Search for the cell housing the specified text and yield its (x, y) center coordinate. 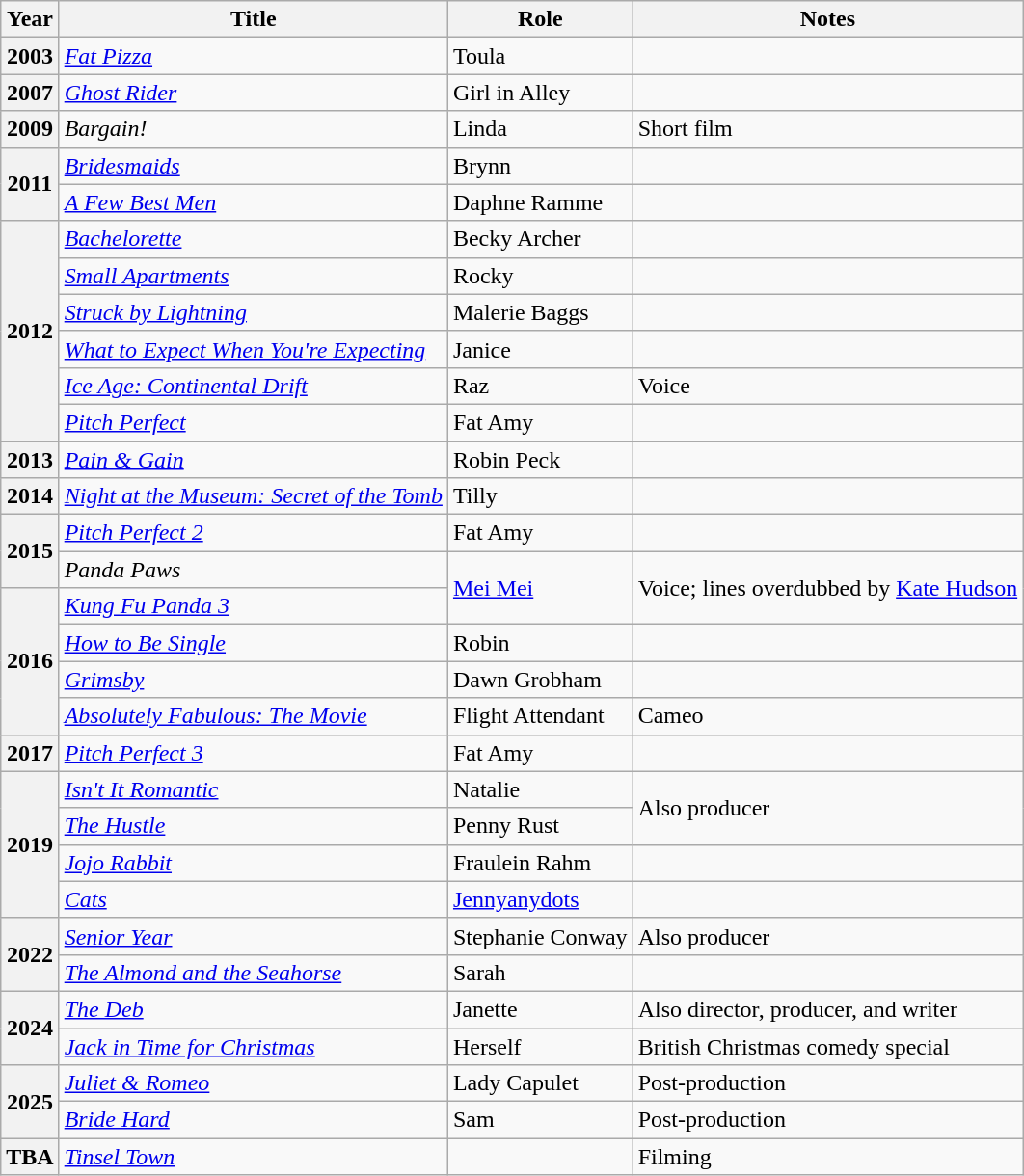
Isn't It Romantic (253, 789)
2024 (30, 1028)
Fat Pizza (253, 56)
2007 (30, 93)
Robin Peck (540, 460)
2025 (30, 1102)
Raz (540, 386)
British Christmas comedy special (827, 1046)
Dawn Grobham (540, 680)
Fraulein Rahm (540, 863)
Linda (540, 129)
Senior Year (253, 936)
Voice; lines overdubbed by Kate Hudson (827, 588)
Pitch Perfect 2 (253, 533)
Tinsel Town (253, 1157)
Bridesmaids (253, 166)
Grimsby (253, 680)
Role (540, 19)
Daphne Ramme (540, 202)
Natalie (540, 789)
Pitch Perfect (253, 422)
Ghost Rider (253, 93)
Rocky (540, 276)
Title (253, 19)
Struck by Lightning (253, 312)
Pain & Gain (253, 460)
Brynn (540, 166)
Ice Age: Continental Drift (253, 386)
Voice (827, 386)
Janice (540, 349)
Year (30, 19)
Robin (540, 643)
Sam (540, 1120)
Also director, producer, and writer (827, 1009)
Tilly (540, 496)
The Deb (253, 1009)
Girl in Alley (540, 93)
Jojo Rabbit (253, 863)
Cameo (827, 716)
2016 (30, 661)
Short film (827, 129)
Toula (540, 56)
What to Expect When You're Expecting (253, 349)
The Hustle (253, 826)
Small Apartments (253, 276)
The Almond and the Seahorse (253, 973)
Bargain! (253, 129)
2022 (30, 954)
Sarah (540, 973)
2014 (30, 496)
Flight Attendant (540, 716)
Panda Paws (253, 570)
How to Be Single (253, 643)
Herself (540, 1046)
Bachelorette (253, 239)
2012 (30, 331)
Mei Mei (540, 588)
A Few Best Men (253, 202)
Jennyanydots (540, 899)
Janette (540, 1009)
Penny Rust (540, 826)
Absolutely Fabulous: The Movie (253, 716)
Juliet & Romeo (253, 1083)
Night at the Museum: Secret of the Tomb (253, 496)
Bride Hard (253, 1120)
TBA (30, 1157)
2003 (30, 56)
2019 (30, 844)
2013 (30, 460)
Filming (827, 1157)
Pitch Perfect 3 (253, 753)
Cats (253, 899)
Malerie Baggs (540, 312)
2015 (30, 551)
Notes (827, 19)
2017 (30, 753)
Kung Fu Panda 3 (253, 606)
Lady Capulet (540, 1083)
2011 (30, 184)
Stephanie Conway (540, 936)
2009 (30, 129)
Becky Archer (540, 239)
Jack in Time for Christmas (253, 1046)
